Search for the cell housing the specified text and yield its (X, Y) center coordinate. 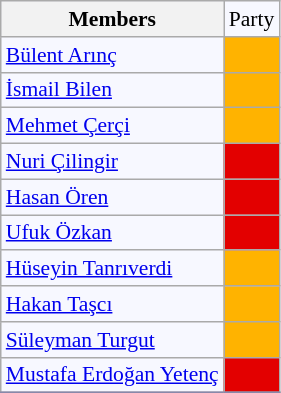
Ufuk Özkan (112, 233)
Party (252, 19)
Mehmet Çerçi (112, 126)
İsmail Bilen (112, 90)
Hasan Ören (112, 197)
Süleyman Turgut (112, 340)
Members (112, 19)
Bülent Arınç (112, 55)
Nuri Çilingir (112, 162)
Mustafa Erdoğan Yetenç (112, 375)
Hüseyin Tanrıverdi (112, 269)
Hakan Taşcı (112, 304)
